Determine the [X, Y] coordinate at the center of the cell enclosing the given text.  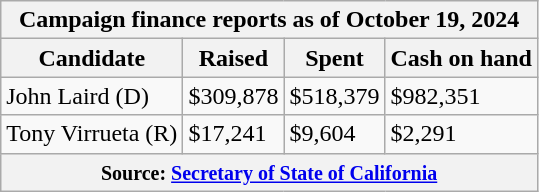
Source: Secretary of State of California [270, 172]
Raised [234, 58]
Campaign finance reports as of October 19, 2024 [270, 20]
$982,351 [461, 96]
John Laird (D) [92, 96]
Tony Virrueta (R) [92, 134]
Cash on hand [461, 58]
$9,604 [334, 134]
$2,291 [461, 134]
$518,379 [334, 96]
$17,241 [234, 134]
Spent [334, 58]
Candidate [92, 58]
$309,878 [234, 96]
